Capture the cell that displays the provided text and extract its (x, y) central coordinate. 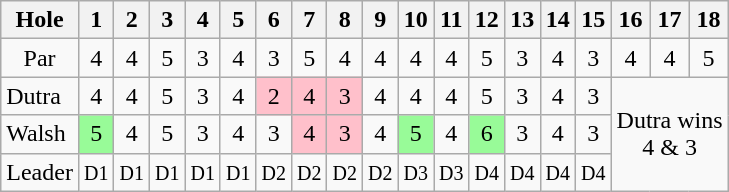
18 (708, 20)
Dutra wins4 & 3 (670, 134)
Hole (40, 20)
8 (345, 20)
14 (558, 20)
16 (630, 20)
10 (416, 20)
Walsh (40, 134)
Dutra (40, 96)
15 (594, 20)
1 (96, 20)
Par (40, 58)
Leader (40, 172)
7 (309, 20)
9 (380, 20)
11 (452, 20)
13 (523, 20)
17 (670, 20)
12 (487, 20)
